Scan for the cell matching the given text and deliver its (x, y) coordinate at center. 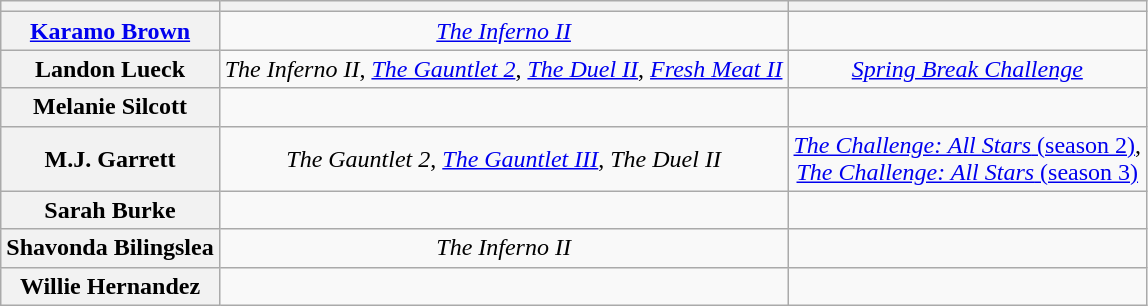
The Inferno II, The Gauntlet 2, The Duel II, Fresh Meat II (504, 69)
M.J. Garrett (110, 158)
The Challenge: All Stars (season 2),The Challenge: All Stars (season 3) (968, 158)
Spring Break Challenge (968, 69)
Shavonda Bilingslea (110, 248)
Karamo Brown (110, 31)
Landon Lueck (110, 69)
The Gauntlet 2, The Gauntlet III, The Duel II (504, 158)
Melanie Silcott (110, 107)
Sarah Burke (110, 210)
Willie Hernandez (110, 286)
